Detect which cell encompasses the target text, then output its [X, Y] center coordinate. 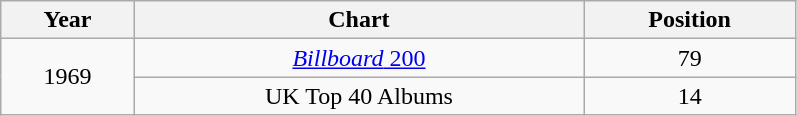
Billboard 200 [359, 58]
Chart [359, 20]
Position [690, 20]
UK Top 40 Albums [359, 96]
Year [68, 20]
1969 [68, 77]
14 [690, 96]
79 [690, 58]
